Extract the [x, y] coordinate from the center of the cell holding the provided text.  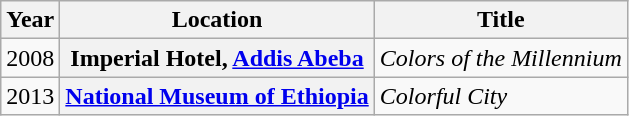
Colors of the Millennium [500, 58]
Title [500, 20]
Location [217, 20]
Imperial Hotel, Addis Abeba [217, 58]
2008 [30, 58]
2013 [30, 96]
Colorful City [500, 96]
Year [30, 20]
National Museum of Ethiopia [217, 96]
